Determine the [X, Y] coordinate at the center of the cell enclosing the given text.  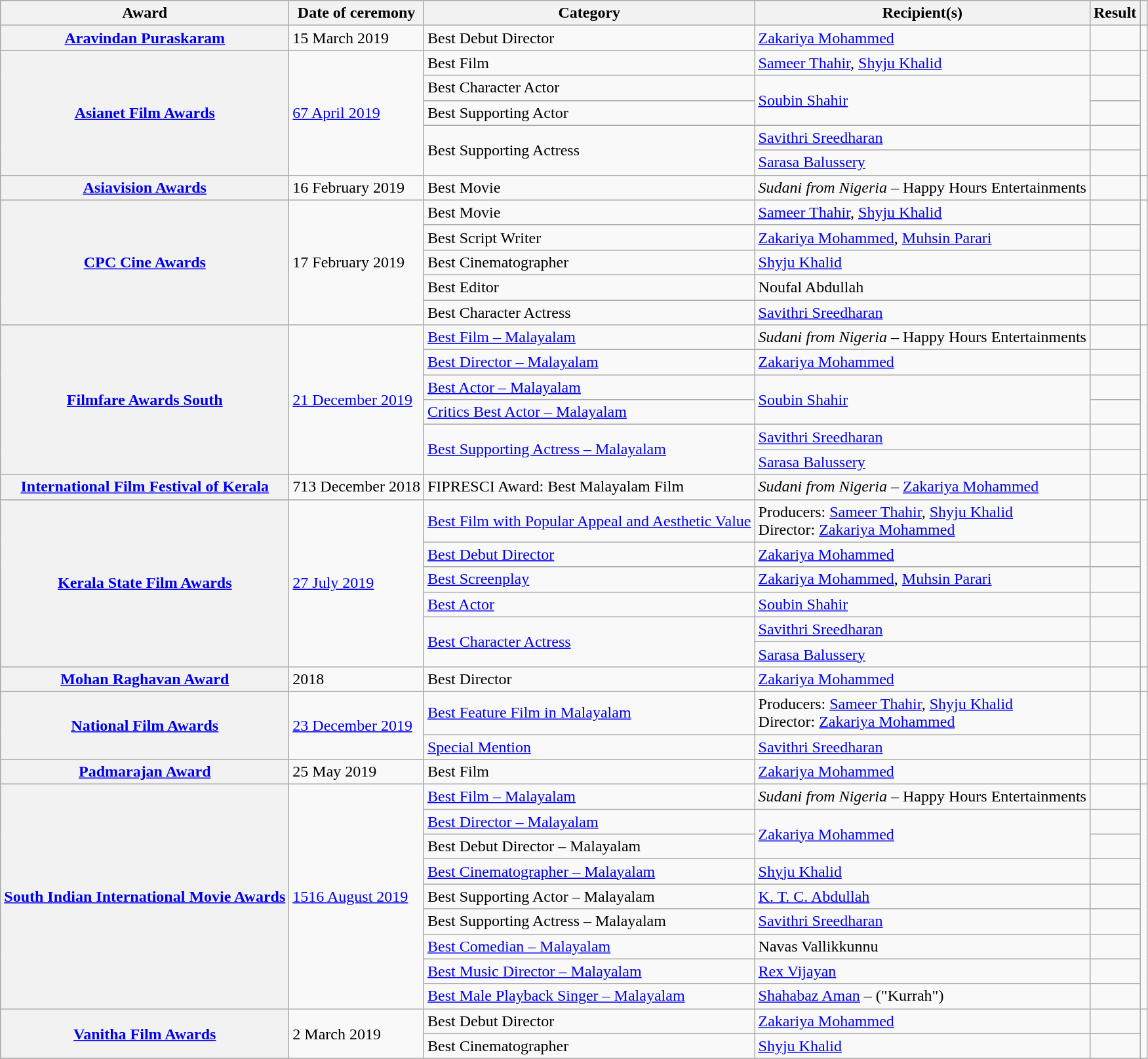
Best Editor [589, 287]
Best Male Playback Singer – Malayalam [589, 996]
Best Debut Director – Malayalam [589, 847]
FIPRESCI Award: Best Malayalam Film [589, 487]
Padmarajan Award [145, 772]
Best Supporting Actress [589, 150]
Sudani from Nigeria – Zakariya Mohammed [922, 487]
South Indian International Movie Awards [145, 896]
Mohan Raghavan Award [145, 679]
Special Mention [589, 746]
2 March 2019 [357, 1033]
Kerala State Film Awards [145, 583]
67 April 2019 [357, 113]
Noufal Abdullah [922, 287]
Award [145, 13]
Asiavision Awards [145, 187]
15 March 2019 [357, 38]
Filmfare Awards South [145, 400]
CPC Cine Awards [145, 262]
Result [1115, 13]
Best Character Actor [589, 88]
21 December 2019 [357, 400]
Recipient(s) [922, 13]
1516 August 2019 [357, 896]
713 December 2018 [357, 487]
Vanitha Film Awards [145, 1033]
Aravindan Puraskaram [145, 38]
Rex Vijayan [922, 971]
Critics Best Actor – Malayalam [589, 412]
Best Screenplay [589, 579]
Best Film with Popular Appeal and Aesthetic Value [589, 520]
23 December 2019 [357, 725]
Best Director [589, 679]
Date of ceremony [357, 13]
Best Script Writer [589, 237]
Asianet Film Awards [145, 113]
Best Supporting Actor [589, 113]
National Film Awards [145, 725]
17 February 2019 [357, 262]
Category [589, 13]
Best Supporting Actor – Malayalam [589, 896]
27 July 2019 [357, 583]
Best Actor [589, 604]
Best Comedian – Malayalam [589, 946]
K. T. C. Abdullah [922, 896]
Shahabaz Aman – ("Kurrah") [922, 996]
Best Feature Film in Malayalam [589, 713]
Navas Vallikkunnu [922, 946]
25 May 2019 [357, 772]
Best Music Director – Malayalam [589, 971]
International Film Festival of Kerala [145, 487]
16 February 2019 [357, 187]
2018 [357, 679]
Best Cinematographer – Malayalam [589, 872]
Best Actor – Malayalam [589, 387]
